Search for the cell housing the specified text and yield its [X, Y] center coordinate. 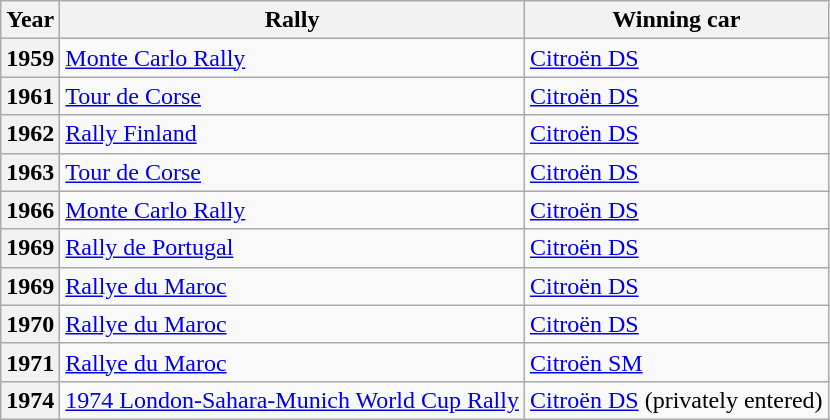
1963 [30, 172]
Citroën DS (privately entered) [676, 400]
Rally Finland [292, 134]
1970 [30, 324]
Citroën SM [676, 362]
1974 [30, 400]
1962 [30, 134]
Rally [292, 20]
1959 [30, 58]
Rally de Portugal [292, 248]
1966 [30, 210]
1974 London-Sahara-Munich World Cup Rally [292, 400]
1961 [30, 96]
Winning car [676, 20]
1971 [30, 362]
Year [30, 20]
